Capture the cell that displays the provided text and extract its [X, Y] central coordinate. 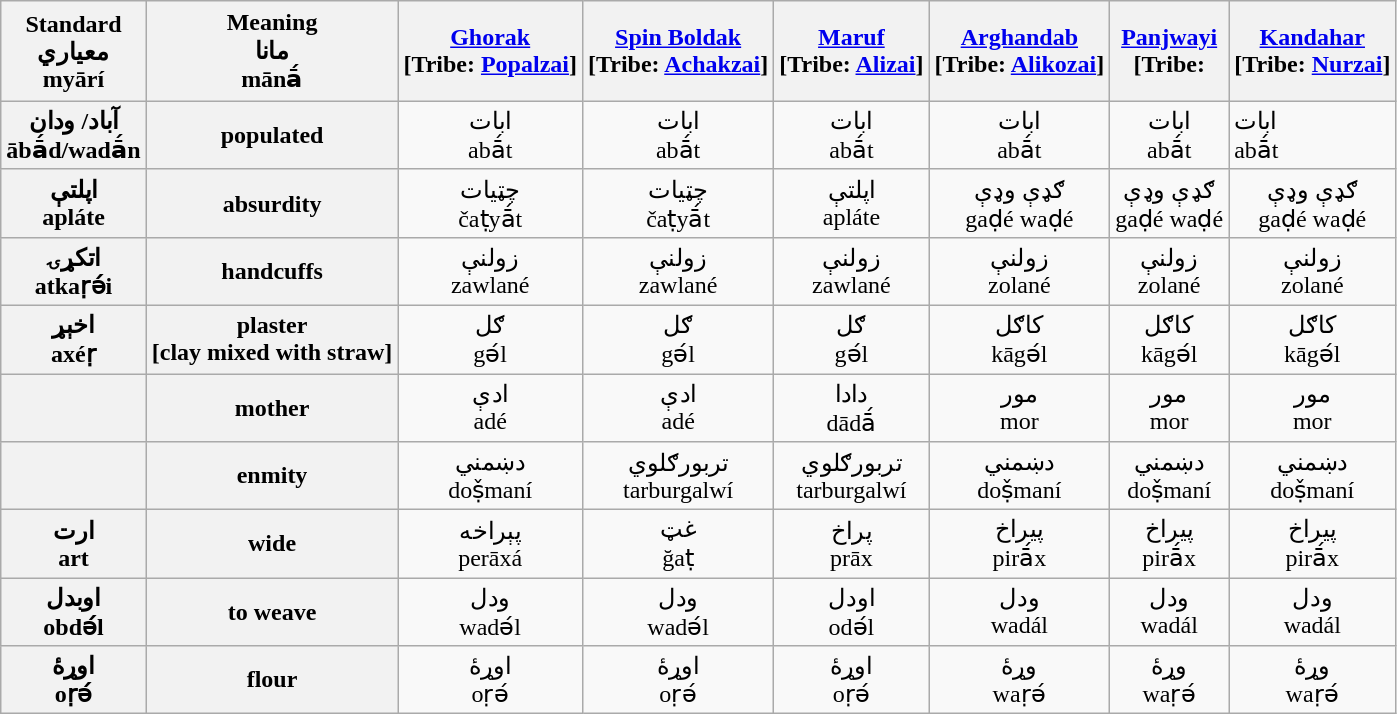
Meaningماناmānā́ [272, 51]
پراخprāx [852, 544]
Arghandab[Tribe: Alikozai] [1020, 51]
آباد/ ودانābā́d/wadā́n [74, 135]
Maruf[Tribe: Alizai] [852, 51]
اوبدلobdә́l [74, 612]
اتکړۍatkaṛə́i [74, 271]
enmity [272, 476]
غټğaṭ [678, 544]
absurdity [272, 203]
populated [272, 135]
to weave [272, 612]
Kandahar[Tribe: Nurzai] [1312, 51]
flour [272, 680]
Panjwayi[Tribe: [1170, 51]
Spin Boldak[Tribe: Achakzai] [678, 51]
plaster[clay mixed with straw] [272, 339]
داداdādā́ [852, 408]
mother [272, 408]
ارتart [74, 544]
اودلodә́l [852, 612]
اخېړaxéṛ [74, 339]
Standardمعياريmyārí [74, 51]
handcuffs [272, 271]
wide [272, 544]
Ghorak[Tribe: Popalzai] [490, 51]
پېراخهperāxá [490, 544]
